Output the (x, y) coordinate of the center of the cell containing the given text.  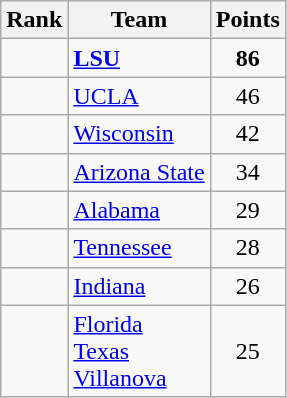
UCLA (139, 96)
28 (248, 248)
42 (248, 134)
LSU (139, 58)
Tennessee (139, 248)
86 (248, 58)
26 (248, 286)
FloridaTexasVillanova (139, 351)
Points (248, 20)
Team (139, 20)
25 (248, 351)
Alabama (139, 210)
Wisconsin (139, 134)
Rank (34, 20)
29 (248, 210)
46 (248, 96)
Arizona State (139, 172)
34 (248, 172)
Indiana (139, 286)
